Pinpoint the cell where the given text exists, returning its (X, Y) midpoint coordinate. 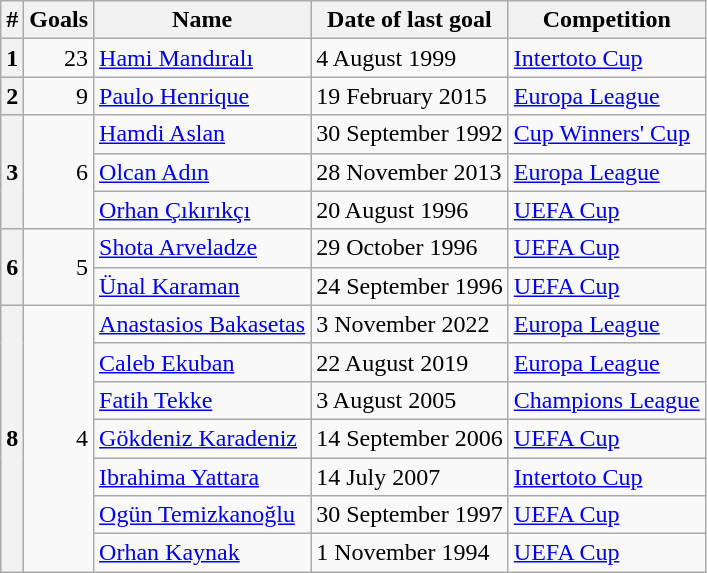
Champions League (606, 400)
Hamdi Aslan (202, 134)
# (12, 20)
1 (12, 58)
Ibrahima Yattara (202, 477)
14 July 2007 (410, 477)
1 November 1994 (410, 553)
4 (59, 438)
23 (59, 58)
Competition (606, 20)
Anastasios Bakasetas (202, 324)
Orhan Çıkırıkçı (202, 210)
Date of last goal (410, 20)
3 August 2005 (410, 400)
5 (59, 267)
Ogün Temizkanoğlu (202, 515)
Cup Winners' Cup (606, 134)
4 August 1999 (410, 58)
8 (12, 438)
28 November 2013 (410, 172)
22 August 2019 (410, 362)
Ünal Karaman (202, 286)
Paulo Henrique (202, 96)
19 February 2015 (410, 96)
Shota Arveladze (202, 248)
24 September 1996 (410, 286)
30 September 1997 (410, 515)
Goals (59, 20)
14 September 2006 (410, 438)
Caleb Ekuban (202, 362)
Gökdeniz Karadeniz (202, 438)
Hami Mandıralı (202, 58)
Fatih Tekke (202, 400)
Olcan Adın (202, 172)
3 November 2022 (410, 324)
9 (59, 96)
Orhan Kaynak (202, 553)
Name (202, 20)
2 (12, 96)
20 August 1996 (410, 210)
30 September 1992 (410, 134)
3 (12, 172)
29 October 1996 (410, 248)
